Return the [X, Y] coordinate for the center point of the cell that contains the specified text.  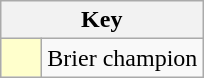
Brier champion [122, 58]
Key [102, 20]
